Provide the (X, Y) coordinate of the cell's center where the given text is located.  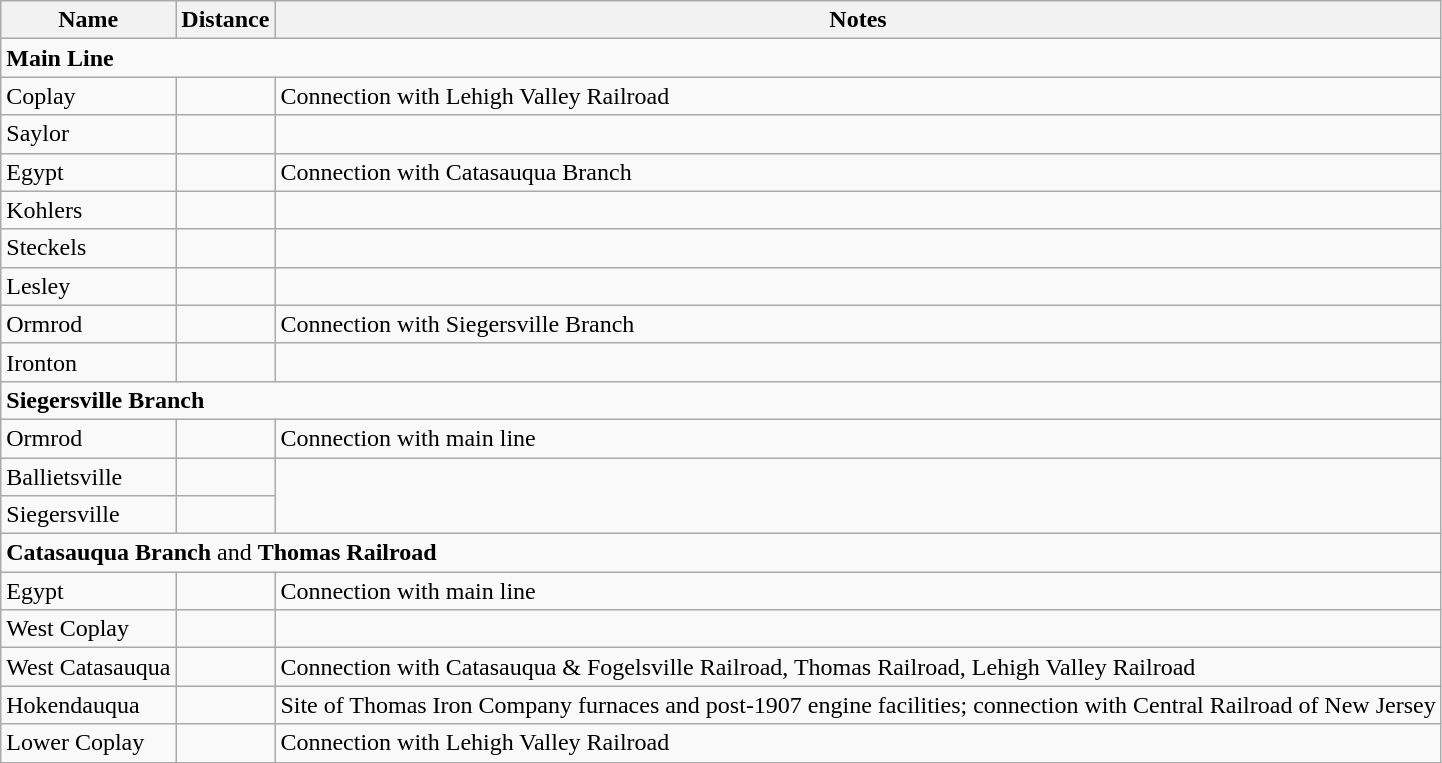
Hokendauqua (88, 705)
Lesley (88, 286)
Connection with Catasauqua Branch (858, 172)
Catasauqua Branch and Thomas Railroad (721, 553)
Site of Thomas Iron Company furnaces and post-1907 engine facilities; connection with Central Railroad of New Jersey (858, 705)
Name (88, 20)
West Coplay (88, 629)
Connection with Siegersville Branch (858, 324)
West Catasauqua (88, 667)
Ironton (88, 362)
Saylor (88, 134)
Main Line (721, 58)
Distance (226, 20)
Siegersville Branch (721, 400)
Steckels (88, 248)
Ballietsville (88, 477)
Notes (858, 20)
Kohlers (88, 210)
Lower Coplay (88, 743)
Connection with Catasauqua & Fogelsville Railroad, Thomas Railroad, Lehigh Valley Railroad (858, 667)
Coplay (88, 96)
Siegersville (88, 515)
